Extract the (X, Y) coordinate from the center of the cell holding the provided text.  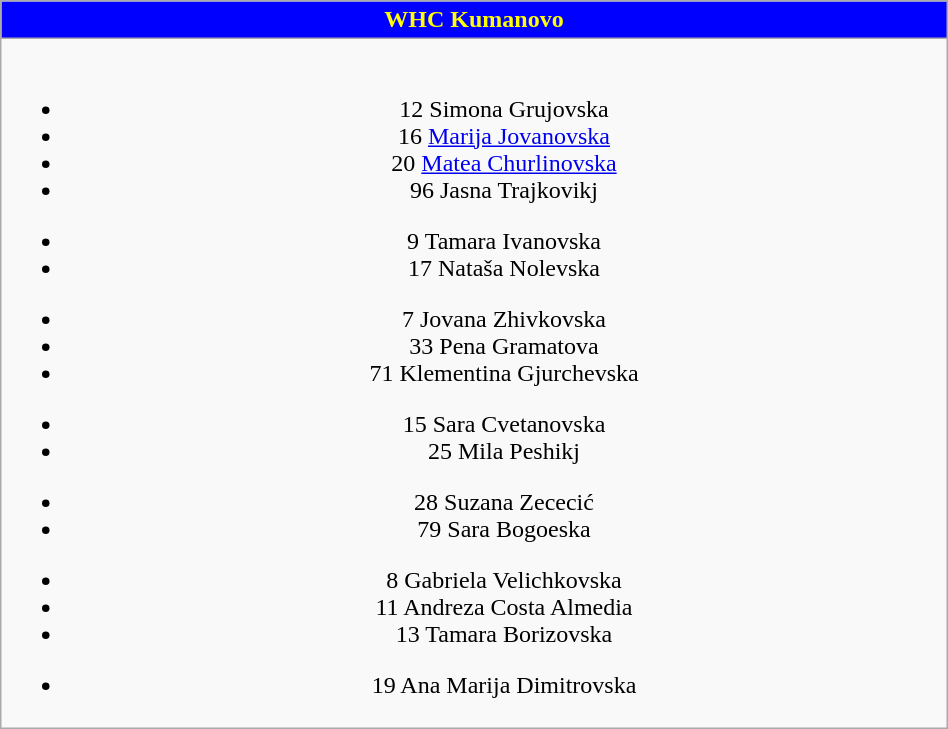
WHC Kumanovo (474, 20)
